Search for the cell housing the specified text and yield its [x, y] center coordinate. 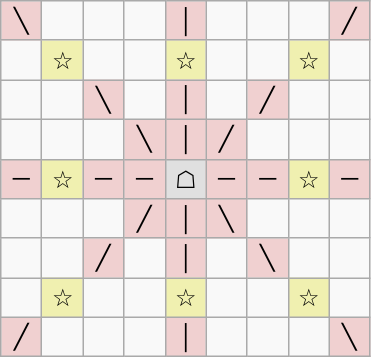
☖ [186, 179]
